Output the (x, y) coordinate of the center of the cell containing the given text.  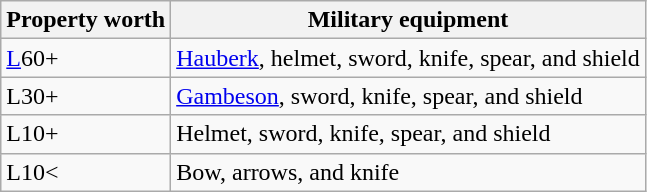
Hauberk, helmet, sword, knife, spear, and shield (408, 58)
Military equipment (408, 20)
L30+ (86, 96)
Helmet, sword, knife, spear, and shield (408, 134)
Bow, arrows, and knife (408, 172)
L10< (86, 172)
L10+ (86, 134)
Property worth (86, 20)
L60+ (86, 58)
Gambeson, sword, knife, spear, and shield (408, 96)
